Scan for the cell matching the given text and deliver its [X, Y] coordinate at center. 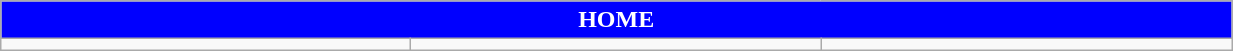
HOME [616, 20]
